Scan for the cell matching the given text and deliver its (X, Y) coordinate at center. 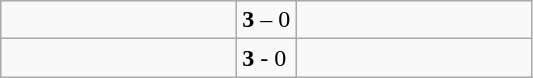
3 - 0 (266, 58)
3 – 0 (266, 20)
